For the text-containing cell, return its midpoint in (x, y) coordinate format. 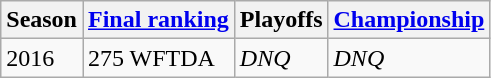
275 WFTDA (158, 58)
Playoffs (281, 20)
Season (42, 20)
2016 (42, 58)
Final ranking (158, 20)
Championship (409, 20)
